Provide the [x, y] coordinate of the cell's center where the given text is located.  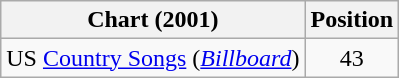
43 [352, 58]
US Country Songs (Billboard) [153, 58]
Position [352, 20]
Chart (2001) [153, 20]
